Return [X, Y] of the center of cell containing provided text 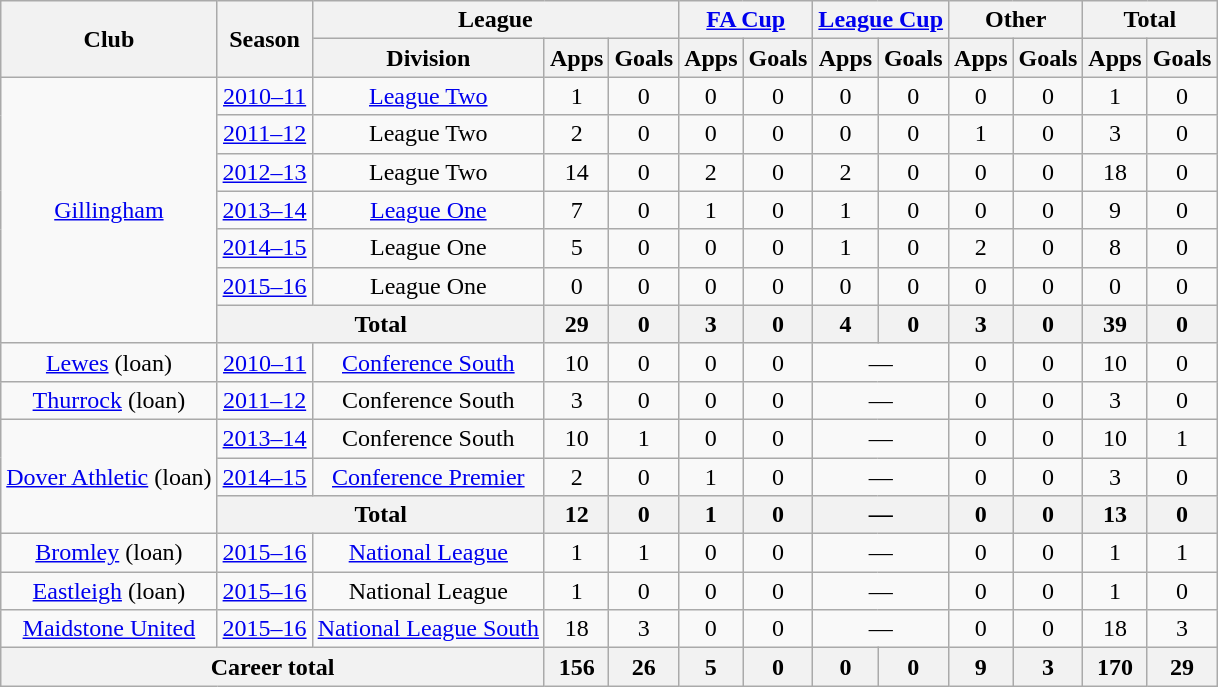
14 [576, 172]
Season [264, 39]
League Cup [881, 20]
26 [644, 667]
7 [576, 210]
Lewes (loan) [109, 362]
Dover Athletic (loan) [109, 476]
4 [846, 324]
Maidstone United [109, 629]
Gillingham [109, 210]
Other [1016, 20]
Bromley (loan) [109, 553]
Conference Premier [428, 477]
Career total [273, 667]
Thurrock (loan) [109, 400]
2012–13 [264, 172]
12 [576, 515]
Club [109, 39]
39 [1115, 324]
Eastleigh (loan) [109, 591]
FA Cup [746, 20]
170 [1115, 667]
League [496, 20]
13 [1115, 515]
National League South [428, 629]
Division [428, 58]
156 [576, 667]
8 [1115, 248]
